For the text-containing cell, return its midpoint in (x, y) coordinate format. 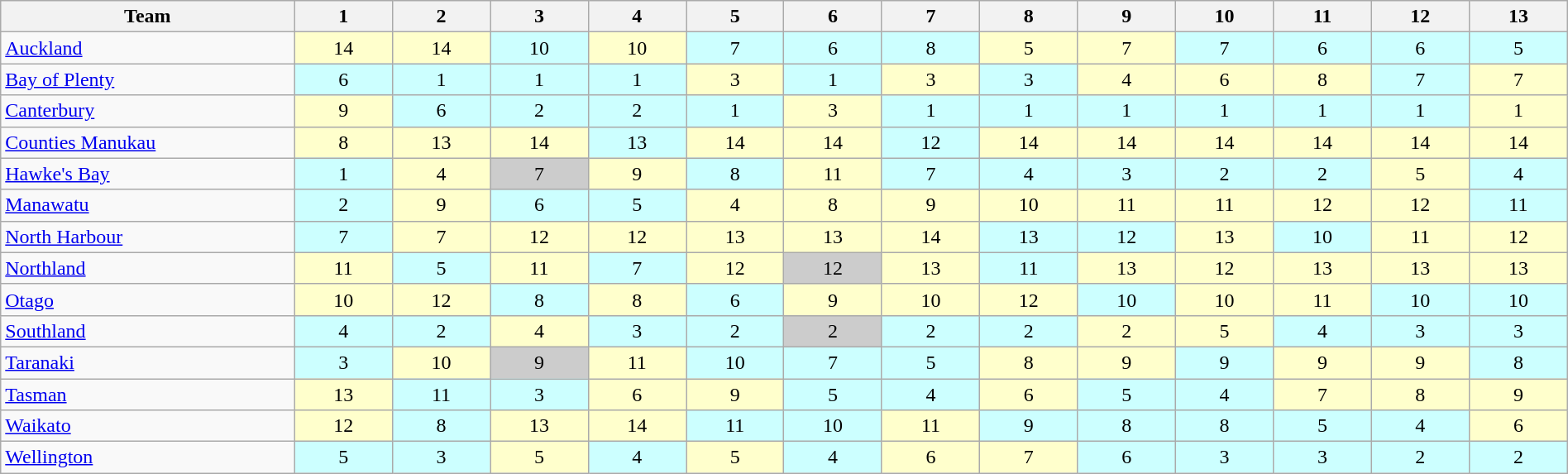
Canterbury (147, 111)
Taranaki (147, 362)
Northland (147, 268)
Waikato (147, 426)
Southland (147, 331)
Wellington (147, 457)
Team (147, 17)
Tasman (147, 395)
Counties Manukau (147, 142)
North Harbour (147, 237)
Hawke's Bay (147, 174)
Otago (147, 299)
Bay of Plenty (147, 79)
Manawatu (147, 205)
Auckland (147, 48)
